Extract the (x, y) coordinate from the center of the cell holding the provided text.  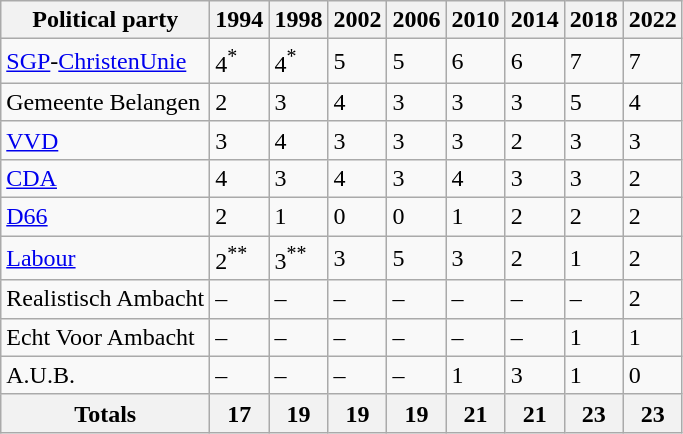
Echt Voor Ambacht (106, 337)
VVD (106, 140)
Gemeente Belangen (106, 102)
2014 (534, 20)
2006 (416, 20)
2010 (476, 20)
2002 (358, 20)
SGP-ChristenUnie (106, 62)
Political party (106, 20)
CDA (106, 178)
Labour (106, 258)
2** (240, 258)
3** (298, 258)
D66 (106, 217)
1994 (240, 20)
A.U.B. (106, 375)
2022 (652, 20)
1998 (298, 20)
Totals (106, 413)
2018 (594, 20)
Realistisch Ambacht (106, 299)
17 (240, 413)
